Output the (x, y) coordinate of the center of the cell containing the given text.  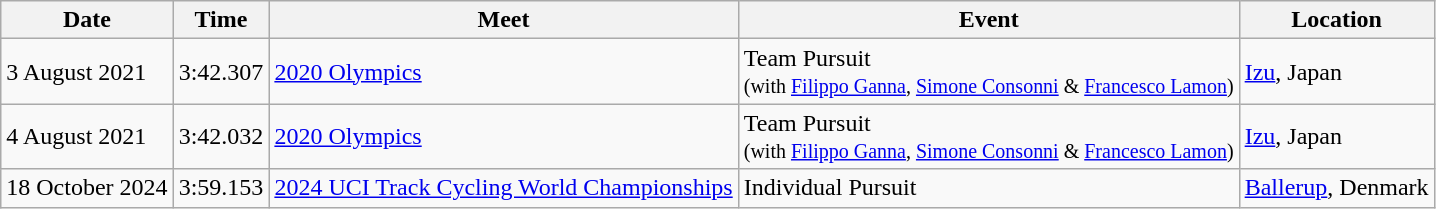
3:42.032 (221, 136)
18 October 2024 (87, 188)
2024 UCI Track Cycling World Championships (504, 188)
4 August 2021 (87, 136)
Time (221, 20)
3 August 2021 (87, 72)
3:42.307 (221, 72)
Individual Pursuit (988, 188)
3:59.153 (221, 188)
Ballerup, Denmark (1336, 188)
Event (988, 20)
Meet (504, 20)
Date (87, 20)
Location (1336, 20)
